For the text-containing cell, return its midpoint in [X, Y] coordinate format. 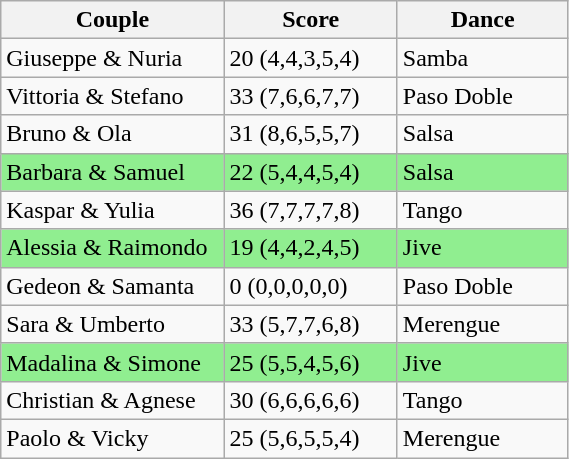
20 (4,4,3,5,4) [310, 58]
Paolo & Vicky [112, 438]
33 (5,7,7,6,8) [310, 324]
Barbara & Samuel [112, 172]
Bruno & Ola [112, 134]
33 (7,6,6,7,7) [310, 96]
25 (5,6,5,5,4) [310, 438]
19 (4,4,2,4,5) [310, 248]
Sara & Umberto [112, 324]
30 (6,6,6,6,6) [310, 400]
Vittoria & Stefano [112, 96]
Giuseppe & Nuria [112, 58]
Kaspar & Yulia [112, 210]
Couple [112, 20]
22 (5,4,4,5,4) [310, 172]
Score [310, 20]
Alessia & Raimondo [112, 248]
Samba [482, 58]
Madalina & Simone [112, 362]
Christian & Agnese [112, 400]
25 (5,5,4,5,6) [310, 362]
36 (7,7,7,7,8) [310, 210]
Gedeon & Samanta [112, 286]
31 (8,6,5,5,7) [310, 134]
Dance [482, 20]
0 (0,0,0,0,0) [310, 286]
